From the cell containing the given text, extract its center point as (X, Y) coordinate. 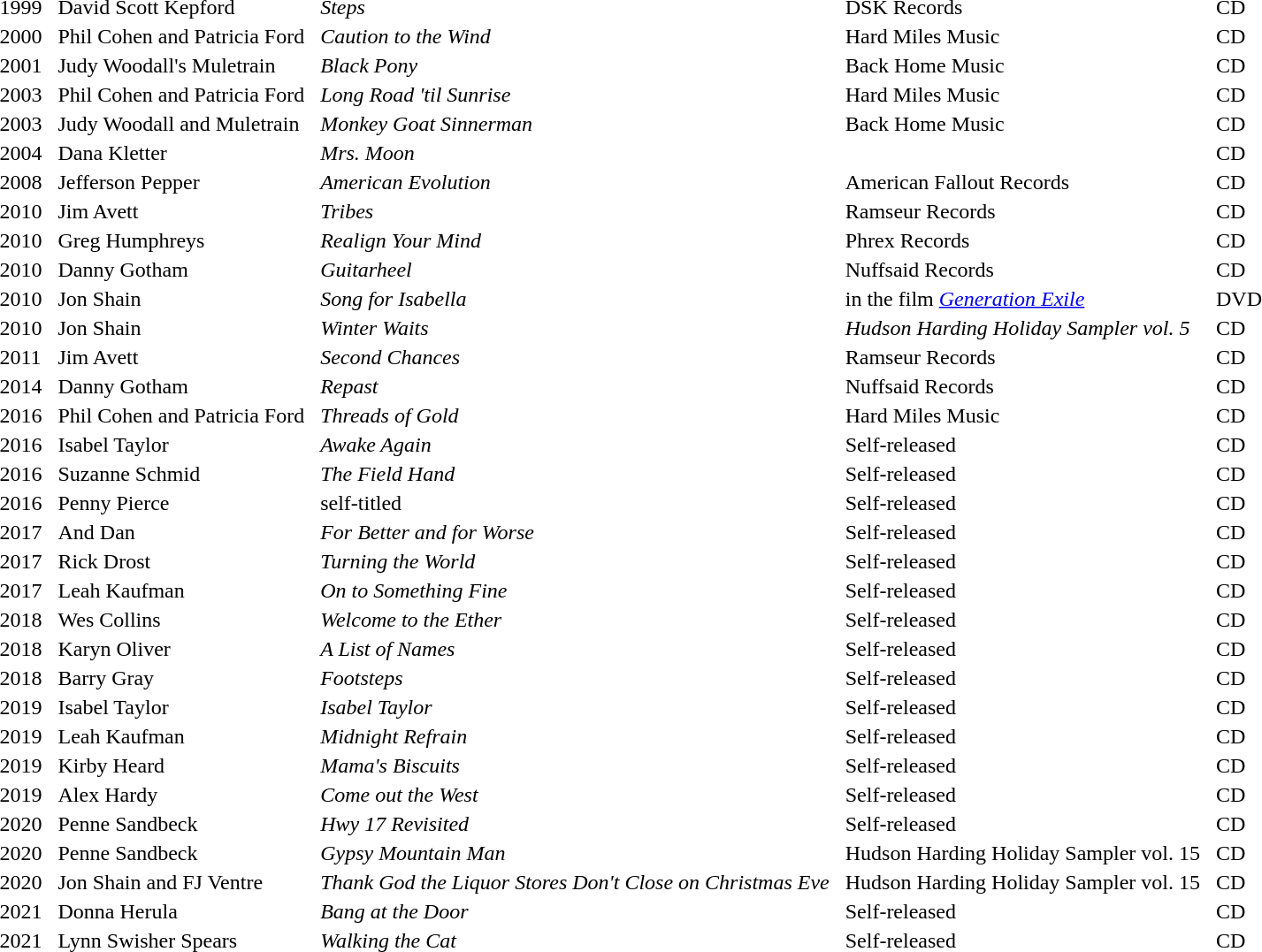
Rick Drost (181, 561)
Welcome to the Ether (575, 620)
Realign Your Mind (575, 240)
Phrex Records (1022, 240)
Mama's Biscuits (575, 765)
self-titled (575, 503)
American Evolution (575, 182)
Repast (575, 386)
Awake Again (575, 445)
Wes Collins (181, 620)
Penny Pierce (181, 503)
Midnight Refrain (575, 736)
The Field Hand (575, 474)
Mrs. Moon (575, 153)
For Better and for Worse (575, 532)
Monkey Goat Sinnerman (575, 124)
Song for Isabella (575, 299)
Come out the West (575, 795)
Judy Woodall's Muletrain (181, 65)
A List of Names (575, 649)
On to Something Fine (575, 590)
Suzanne Schmid (181, 474)
Threads of Gold (575, 415)
Hwy 17 Revisited (575, 824)
Jon Shain and FJ Ventre (181, 882)
Guitarheel (575, 270)
Long Road 'til Sunrise (575, 95)
Donna Herula (181, 911)
And Dan (181, 532)
American Fallout Records (1022, 182)
in the film Generation Exile (1022, 299)
Hudson Harding Holiday Sampler vol. 5 (1022, 328)
Bang at the Door (575, 911)
Thank God the Liquor Stores Don't Close on Christmas Eve (575, 882)
Greg Humphreys (181, 240)
Kirby Heard (181, 765)
Winter Waits (575, 328)
Footsteps (575, 678)
Alex Hardy (181, 795)
Black Pony (575, 65)
Barry Gray (181, 678)
Karyn Oliver (181, 649)
Judy Woodall and Muletrain (181, 124)
Dana Kletter (181, 153)
Tribes (575, 211)
Jefferson Pepper (181, 182)
Turning the World (575, 561)
Second Chances (575, 357)
Caution to the Wind (575, 36)
Gypsy Mountain Man (575, 853)
